Return (X, Y) of the center of cell containing provided text 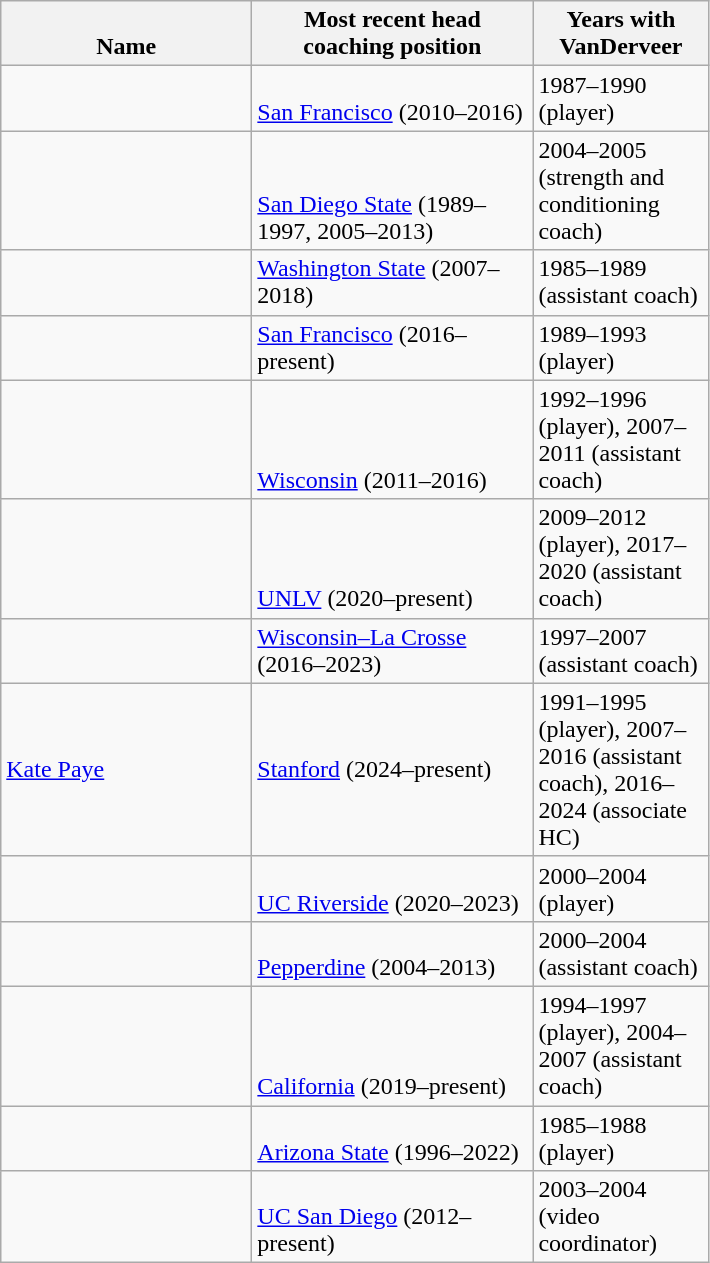
1989–1993 (player) (621, 348)
2003–2004 (video coordinator) (621, 1217)
UNLV (2020–present) (392, 558)
Years with VanDerveer (621, 34)
2000–2004 (player) (621, 888)
Name (126, 34)
Washington State (2007–2018) (392, 282)
1997–2007 (assistant coach) (621, 650)
Pepperdine (2004–2013) (392, 954)
Wisconsin (2011–2016) (392, 440)
San Diego State (1989–1997, 2005–2013) (392, 190)
1985–1989 (assistant coach) (621, 282)
1992–1996 (player), 2007–2011 (assistant coach) (621, 440)
Arizona State (1996–2022) (392, 1138)
San Francisco (2016–present) (392, 348)
San Francisco (2010–2016) (392, 98)
Stanford (2024–present) (392, 770)
2009–2012 (player), 2017–2020 (assistant coach) (621, 558)
1987–1990 (player) (621, 98)
2000–2004 (assistant coach) (621, 954)
UC San Diego (2012–present) (392, 1217)
2004–2005 (strength and conditioning coach) (621, 190)
UC Riverside (2020–2023) (392, 888)
1985–1988 (player) (621, 1138)
Wisconsin–La Crosse (2016–2023) (392, 650)
1994–1997 (player), 2004–2007 (assistant coach) (621, 1046)
Most recent head coaching position (392, 34)
Kate Paye (126, 770)
1991–1995 (player), 2007–2016 (assistant coach), 2016–2024 (associate HC) (621, 770)
California (2019–present) (392, 1046)
